Return the (X, Y) coordinate for the center point of the cell that contains the specified text.  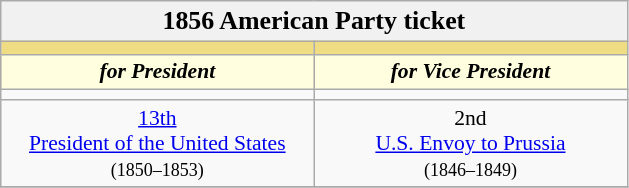
for President (158, 72)
1856 American Party ticket (314, 21)
13thPresident of the United States(1850–1853) (158, 144)
for Vice President (470, 72)
2ndU.S. Envoy to Prussia(1846–1849) (470, 144)
